From the cell containing the given text, extract its center point as [X, Y] coordinate. 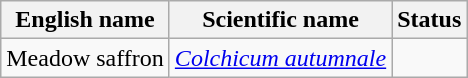
English name [86, 20]
Meadow saffron [86, 58]
Status [430, 20]
Colchicum autumnale [280, 58]
Scientific name [280, 20]
